Locate the cell with the specified text and output its (x, y) center coordinate. 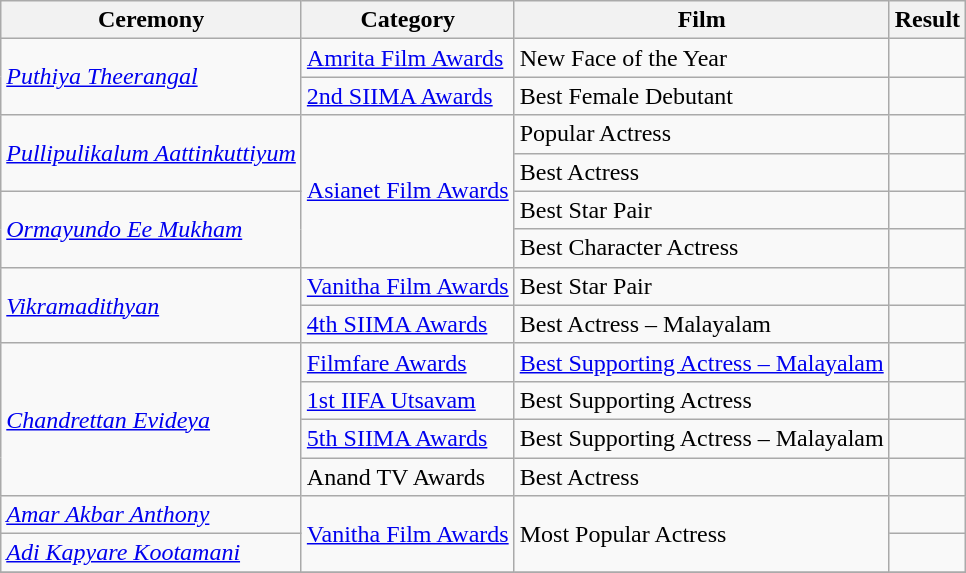
4th SIIMA Awards (408, 324)
Best Supporting Actress (702, 400)
Most Popular Actress (702, 534)
1st IIFA Utsavam (408, 400)
Asianet Film Awards (408, 191)
Chandrettan Evideya (152, 419)
Vikramadithyan (152, 305)
Filmfare Awards (408, 362)
Best Female Debutant (702, 96)
Amar Akbar Anthony (152, 515)
Ceremony (152, 20)
Popular Actress (702, 134)
Result (927, 20)
Best Character Actress (702, 248)
5th SIIMA Awards (408, 438)
Amrita Film Awards (408, 58)
Puthiya Theerangal (152, 77)
Film (702, 20)
Category (408, 20)
Pullipulikalum Aattinkuttiyum (152, 153)
2nd SIIMA Awards (408, 96)
Anand TV Awards (408, 477)
Adi Kapyare Kootamani (152, 553)
New Face of the Year (702, 58)
Ormayundo Ee Mukham (152, 229)
Best Actress – Malayalam (702, 324)
